From the cell containing the given text, extract its center point as [X, Y] coordinate. 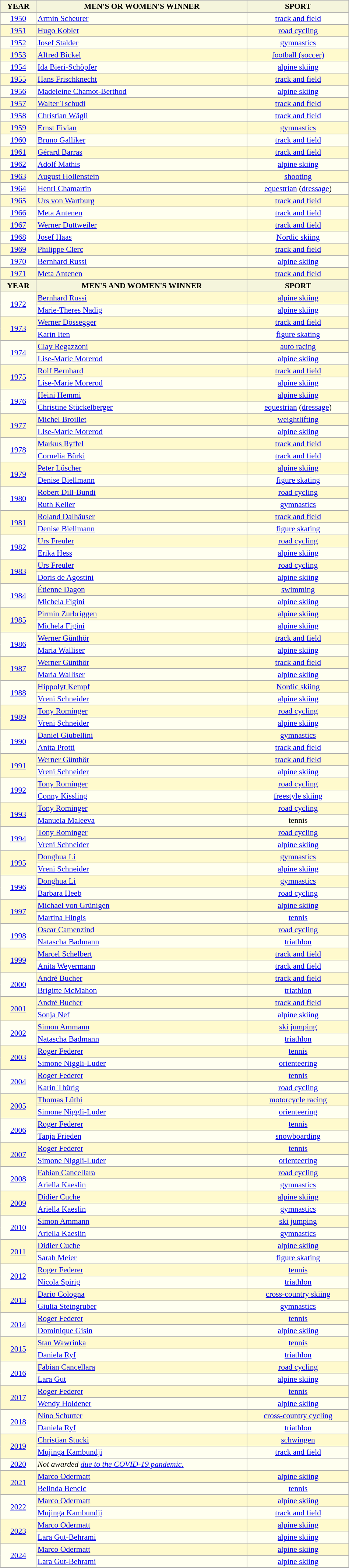
Daniel Giubellini [142, 736]
2000 [18, 984]
shooting [298, 177]
2003 [18, 1057]
Adolf Mathis [142, 164]
1982 [18, 547]
MEN'S AND WOMEN'S WINNER [142, 286]
Michael von Grünigen [142, 906]
1963 [18, 177]
Roland Dalhäuser [142, 517]
1965 [18, 201]
MEN'S OR WOMEN'S WINNER [142, 7]
1985 [18, 620]
1952 [18, 43]
schwingen [298, 1440]
1977 [18, 426]
cross-country skiing [298, 1294]
Philippe Clerc [142, 250]
Hugo Koblet [142, 31]
Gérard Barras [142, 152]
Bruno Galliker [142, 140]
Giulia Steingruber [142, 1306]
2017 [18, 1398]
Conny Kissling [142, 796]
1958 [18, 116]
2016 [18, 1373]
Lara Gut [142, 1379]
Christine Stückelberger [142, 407]
1969 [18, 250]
1955 [18, 80]
2019 [18, 1446]
1991 [18, 766]
Marie-Theres Nadig [142, 310]
2010 [18, 1227]
1956 [18, 91]
1957 [18, 104]
1993 [18, 814]
Josef Stalder [142, 43]
2013 [18, 1300]
1954 [18, 67]
Alfred Bickel [142, 55]
1964 [18, 188]
Michel Broillet [142, 420]
Manuela Maleeva [142, 820]
Josef Haas [142, 237]
Dominique Gisin [142, 1331]
Anita Weyermann [142, 966]
1978 [18, 450]
Walter Tschudi [142, 104]
Erika Hess [142, 553]
2012 [18, 1276]
1999 [18, 960]
Werner Dössegger [142, 323]
1980 [18, 498]
1960 [18, 140]
2023 [18, 1531]
2021 [18, 1483]
Ida Bieri-Schöpfer [142, 67]
1987 [18, 669]
1961 [18, 152]
1974 [18, 353]
Henri Chamartin [142, 188]
1968 [18, 237]
Ruth Keller [142, 504]
Clay Regazzoni [142, 347]
2015 [18, 1349]
1997 [18, 912]
Barbara Heeb [142, 893]
Pirmin Zurbriggen [142, 614]
2007 [18, 1155]
weightlifting [298, 420]
1970 [18, 261]
1988 [18, 693]
1998 [18, 936]
1990 [18, 741]
1994 [18, 839]
Urs von Wartburg [142, 201]
1966 [18, 213]
2014 [18, 1325]
1981 [18, 523]
Sarah Meier [142, 1258]
Oscar Camenzind [142, 930]
1983 [18, 571]
1975 [18, 377]
August Hollenstein [142, 177]
2002 [18, 1033]
Karin Thürig [142, 1088]
2001 [18, 1009]
2006 [18, 1130]
Wendy Holdener [142, 1403]
Robert Dill-Bundi [142, 493]
swimming [298, 590]
Heini Hemmi [142, 395]
Belinda Bencic [142, 1489]
1959 [18, 128]
1992 [18, 790]
1967 [18, 225]
Werner Duttweiler [142, 225]
Anita Protti [142, 747]
Étienne Dagon [142, 590]
Christian Stucki [142, 1440]
1996 [18, 887]
Brigitte McMahon [142, 990]
1950 [18, 18]
2018 [18, 1422]
Cornelia Bürki [142, 456]
Karin Iten [142, 334]
Rolf Bernhard [142, 371]
Stan Wawrinka [142, 1343]
Peter Lüscher [142, 468]
2020 [18, 1465]
snowboarding [298, 1136]
Doris de Agostini [142, 577]
Madeleine Chamot-Berthod [142, 91]
2004 [18, 1082]
1989 [18, 717]
2009 [18, 1203]
1951 [18, 31]
Markus Ryffel [142, 444]
Nino Schurter [142, 1416]
Hippolyt Kempf [142, 687]
1953 [18, 55]
freestyle skiing [298, 796]
motorcycle racing [298, 1100]
2008 [18, 1179]
2005 [18, 1106]
Sonja Nef [142, 1015]
Tanja Frieden [142, 1136]
2024 [18, 1555]
Marcel Schelbert [142, 954]
2011 [18, 1252]
Nicola Spirig [142, 1282]
auto racing [298, 347]
1972 [18, 304]
1986 [18, 644]
1979 [18, 474]
Martina Hingis [142, 917]
Dario Cologna [142, 1294]
Christian Wägli [142, 116]
Ernst Fivian [142, 128]
1971 [18, 274]
1973 [18, 328]
football (soccer) [298, 55]
Armin Scheurer [142, 18]
1962 [18, 164]
Hans Frischknecht [142, 80]
Thomas Lüthi [142, 1100]
2022 [18, 1507]
Not awarded due to the COVID-19 pandemic. [142, 1465]
1995 [18, 863]
1976 [18, 401]
cross-country cycling [298, 1416]
1984 [18, 596]
